Search for the cell housing the specified text and yield its (x, y) center coordinate. 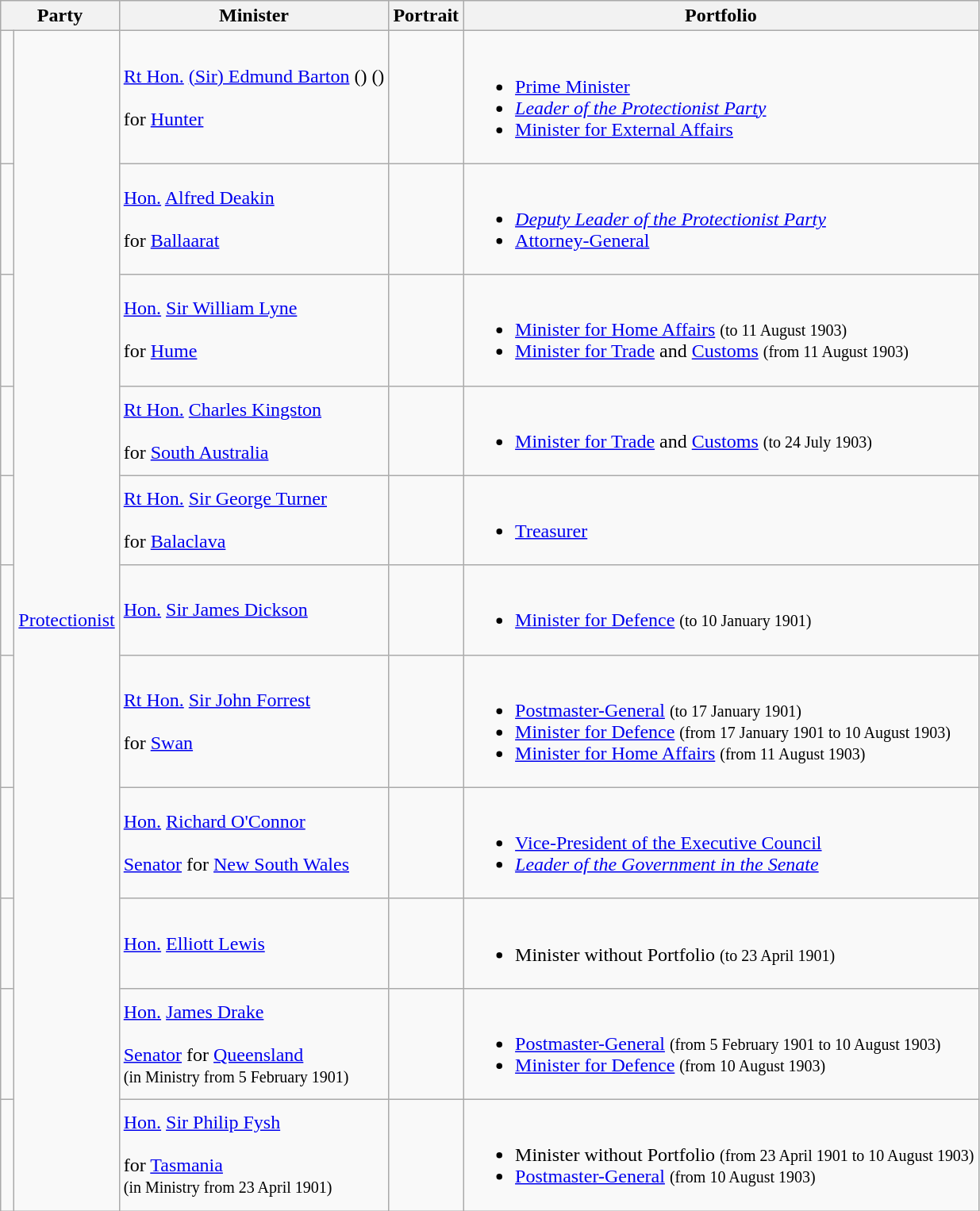
Portrait (426, 16)
Deputy Leader of the Protectionist PartyAttorney-General (721, 219)
Rt Hon. Charles Kingston for South Australia (254, 430)
Party (60, 16)
Vice-President of the Executive CouncilLeader of the Government in the Senate (721, 843)
Minister for Defence (to 10 January 1901) (721, 609)
Protectionist (67, 621)
Rt Hon. Sir John Forrest for Swan (254, 721)
Treasurer (721, 521)
Portfolio (721, 16)
Hon. James Drake Senator for Queensland (in Ministry from 5 February 1901) (254, 1044)
Minister for Trade and Customs (to 24 July 1903) (721, 430)
Hon. Sir James Dickson (254, 609)
Hon. Richard O'Connor Senator for New South Wales (254, 843)
Postmaster-General (to 17 January 1901)Minister for Defence (from 17 January 1901 to 10 August 1903)Minister for Home Affairs (from 11 August 1903) (721, 721)
Hon. Sir William Lyne for Hume (254, 330)
Minister for Home Affairs (to 11 August 1903)Minister for Trade and Customs (from 11 August 1903) (721, 330)
Minister without Portfolio (from 23 April 1901 to 10 August 1903)Postmaster-General (from 10 August 1903) (721, 1155)
Rt Hon. Sir George Turner for Balaclava (254, 521)
Prime MinisterLeader of the Protectionist PartyMinister for External Affairs (721, 97)
Postmaster-General (from 5 February 1901 to 10 August 1903)Minister for Defence (from 10 August 1903) (721, 1044)
Minister without Portfolio (to 23 April 1901) (721, 943)
Hon. Alfred Deakin for Ballaarat (254, 219)
Minister (254, 16)
Hon. Elliott Lewis (254, 943)
Hon. Sir Philip Fysh for Tasmania (in Ministry from 23 April 1901) (254, 1155)
Rt Hon. (Sir) Edmund Barton () () for Hunter (254, 97)
